Provide the [X, Y] coordinate of the cell's center where the given text is located.  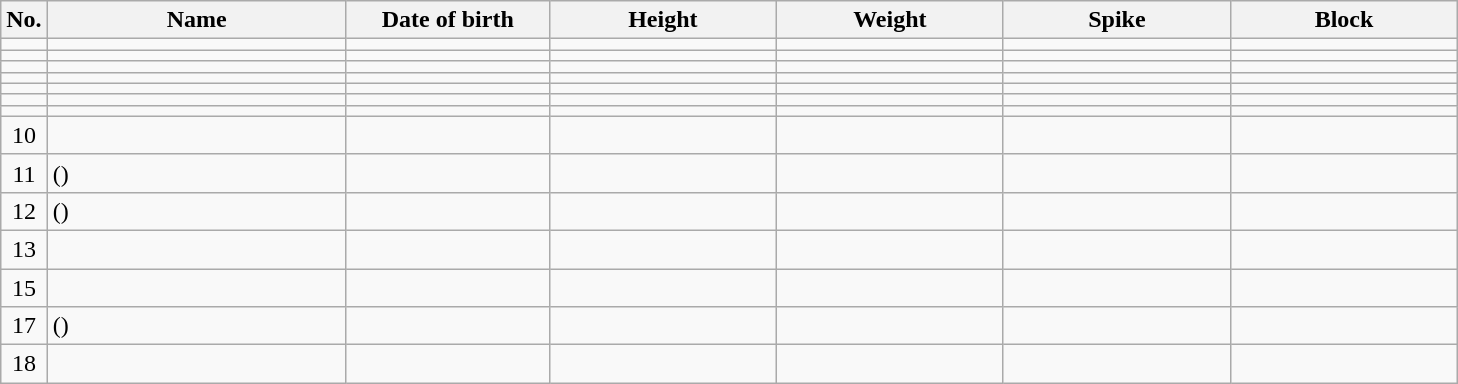
12 [24, 211]
11 [24, 173]
No. [24, 20]
15 [24, 287]
13 [24, 249]
Block [1344, 20]
Date of birth [448, 20]
Name [196, 20]
10 [24, 135]
Height [662, 20]
Spike [1116, 20]
Weight [890, 20]
18 [24, 364]
17 [24, 326]
